For the text-containing cell, return its midpoint in [X, Y] coordinate format. 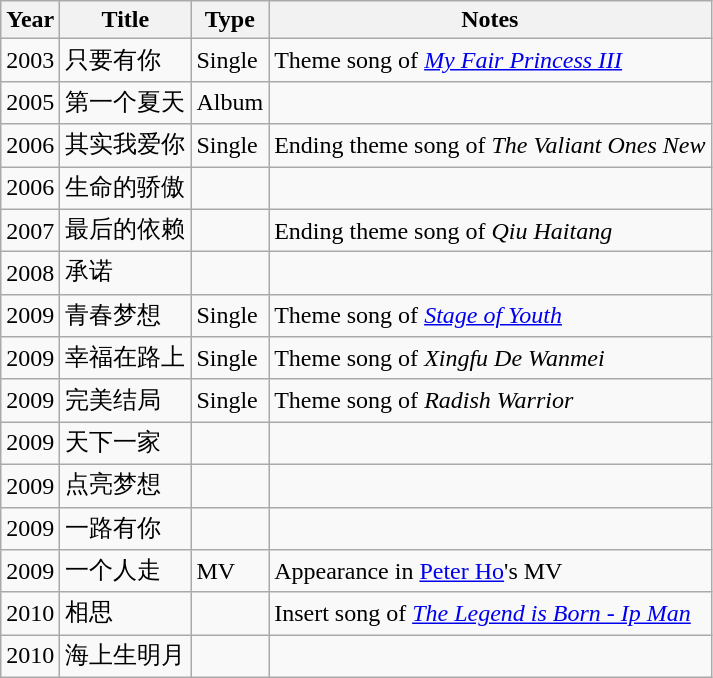
2008 [30, 274]
承诺 [126, 274]
Ending theme song of The Valiant Ones New [490, 146]
Appearance in Peter Ho's MV [490, 572]
最后的依赖 [126, 230]
第一个夏天 [126, 102]
一个人走 [126, 572]
幸福在路上 [126, 358]
海上生明月 [126, 656]
2007 [30, 230]
天下一家 [126, 444]
只要有你 [126, 60]
Insert song of The Legend is Born - Ip Man [490, 614]
Notes [490, 20]
完美结局 [126, 400]
青春梦想 [126, 316]
生命的骄傲 [126, 188]
Theme song of Stage of Youth [490, 316]
一路有你 [126, 528]
Year [30, 20]
Theme song of Xingfu De Wanmei [490, 358]
Title [126, 20]
2003 [30, 60]
MV [230, 572]
Album [230, 102]
2005 [30, 102]
Theme song of My Fair Princess III [490, 60]
相思 [126, 614]
Theme song of Radish Warrior [490, 400]
Ending theme song of Qiu Haitang [490, 230]
点亮梦想 [126, 486]
其实我爱你 [126, 146]
Type [230, 20]
